Locate the cell with the specified text and output its (X, Y) center coordinate. 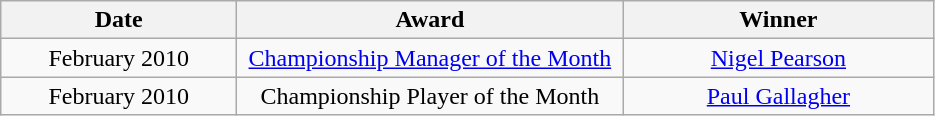
Date (119, 20)
Nigel Pearson (778, 58)
Championship Player of the Month (430, 96)
Paul Gallagher (778, 96)
Championship Manager of the Month (430, 58)
Winner (778, 20)
Award (430, 20)
